Identify which cell holds the provided text, then report its [X, Y] central coordinate. 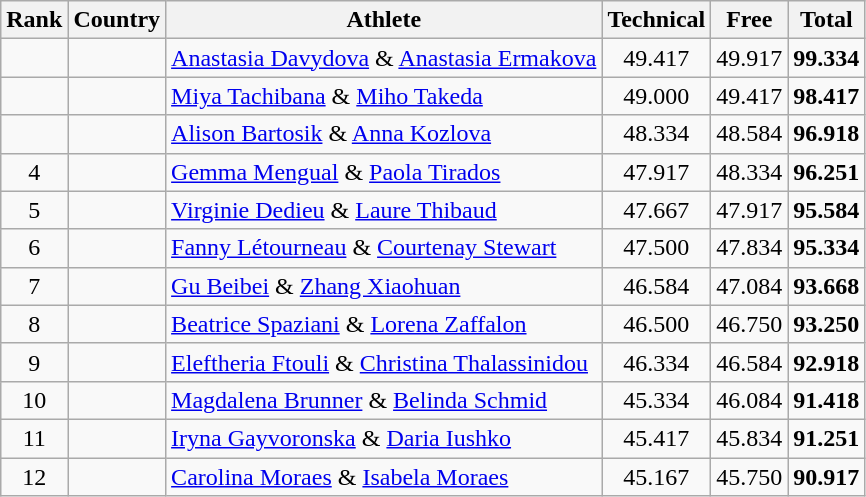
Gemma Mengual & Paola Tirados [384, 172]
10 [34, 400]
Anastasia Davydova & Anastasia Ermakova [384, 58]
5 [34, 210]
Rank [34, 20]
91.418 [826, 400]
Gu Beibei & Zhang Xiaohuan [384, 286]
45.334 [656, 400]
91.251 [826, 438]
45.417 [656, 438]
90.917 [826, 477]
49.917 [750, 58]
45.750 [750, 477]
47.667 [656, 210]
46.750 [750, 324]
Virginie Dedieu & Laure Thibaud [384, 210]
8 [34, 324]
93.250 [826, 324]
Country [117, 20]
46.084 [750, 400]
47.500 [656, 248]
96.251 [826, 172]
46.334 [656, 362]
47.084 [750, 286]
99.334 [826, 58]
46.500 [656, 324]
Iryna Gayvoronska & Daria Iushko [384, 438]
9 [34, 362]
Magdalena Brunner & Belinda Schmid [384, 400]
Carolina Moraes & Isabela Moraes [384, 477]
96.918 [826, 134]
Fanny Létourneau & Courtenay Stewart [384, 248]
Miya Tachibana & Miho Takeda [384, 96]
Alison Bartosik & Anna Kozlova [384, 134]
95.584 [826, 210]
Eleftheria Ftouli & Christina Thalassinidou [384, 362]
49.000 [656, 96]
95.334 [826, 248]
48.584 [750, 134]
Free [750, 20]
Total [826, 20]
Beatrice Spaziani & Lorena Zaffalon [384, 324]
93.668 [826, 286]
45.167 [656, 477]
45.834 [750, 438]
98.417 [826, 96]
12 [34, 477]
Athlete [384, 20]
6 [34, 248]
4 [34, 172]
7 [34, 286]
47.834 [750, 248]
92.918 [826, 362]
Technical [656, 20]
11 [34, 438]
